Find where the given text appears and provide that cell's center as [x, y] coordinate. 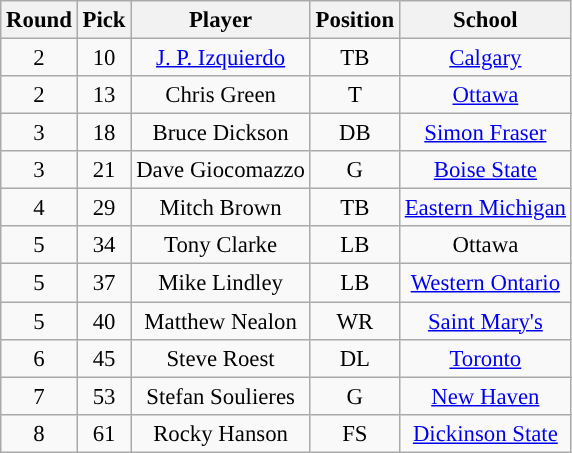
FS [354, 433]
Player [220, 20]
Pick [104, 20]
37 [104, 283]
Round [39, 20]
Mitch Brown [220, 208]
Mike Lindley [220, 283]
Matthew Nealon [220, 321]
Bruce Dickson [220, 133]
DB [354, 133]
New Haven [485, 396]
J. P. Izquierdo [220, 58]
29 [104, 208]
4 [39, 208]
21 [104, 170]
8 [39, 433]
13 [104, 95]
T [354, 95]
Tony Clarke [220, 245]
Stefan Soulieres [220, 396]
Rocky Hanson [220, 433]
Eastern Michigan [485, 208]
40 [104, 321]
18 [104, 133]
34 [104, 245]
7 [39, 396]
Chris Green [220, 95]
Simon Fraser [485, 133]
6 [39, 358]
Saint Mary's [485, 321]
Dave Giocomazzo [220, 170]
Boise State [485, 170]
Toronto [485, 358]
Steve Roest [220, 358]
Position [354, 20]
45 [104, 358]
Calgary [485, 58]
53 [104, 396]
10 [104, 58]
Dickinson State [485, 433]
School [485, 20]
WR [354, 321]
61 [104, 433]
DL [354, 358]
Western Ontario [485, 283]
